Extract the (X, Y) coordinate from the center of the cell holding the provided text.  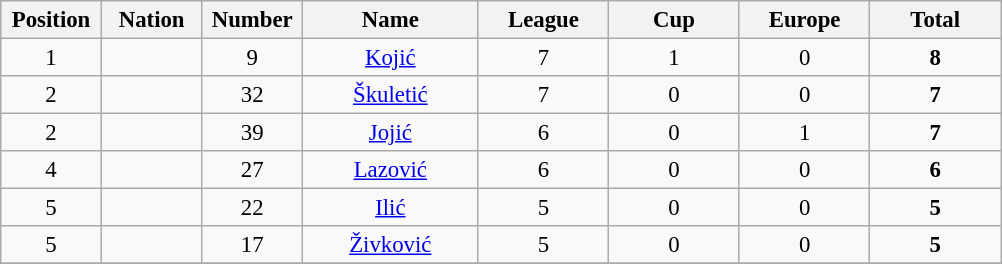
Europe (804, 20)
17 (252, 245)
Ilić (391, 208)
Total (936, 20)
Cup (674, 20)
League (544, 20)
27 (252, 170)
22 (252, 208)
Živković (391, 245)
Nation (152, 20)
Name (391, 20)
8 (936, 58)
39 (252, 133)
Škuletić (391, 95)
Kojić (391, 58)
9 (252, 58)
Position (52, 20)
Number (252, 20)
32 (252, 95)
Lazović (391, 170)
Jojić (391, 133)
4 (52, 170)
